Search for the cell housing the specified text and yield its (X, Y) center coordinate. 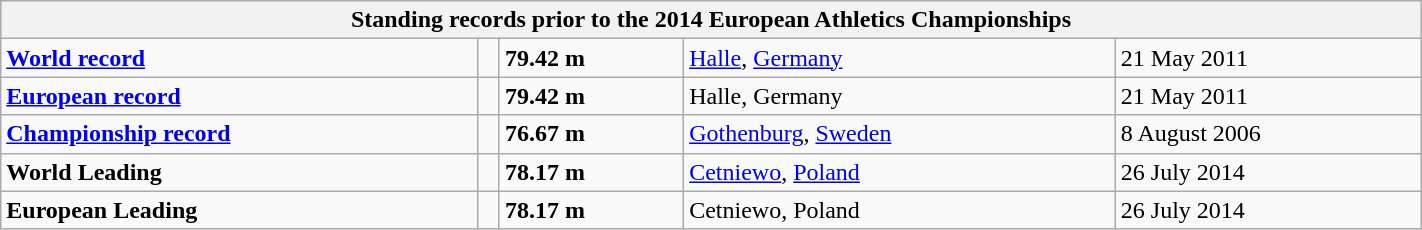
76.67 m (591, 134)
Championship record (239, 134)
European Leading (239, 210)
European record (239, 96)
Standing records prior to the 2014 European Athletics Championships (711, 20)
World Leading (239, 172)
8 August 2006 (1268, 134)
Gothenburg, Sweden (900, 134)
World record (239, 58)
